Return (X, Y) of the center of cell containing provided text 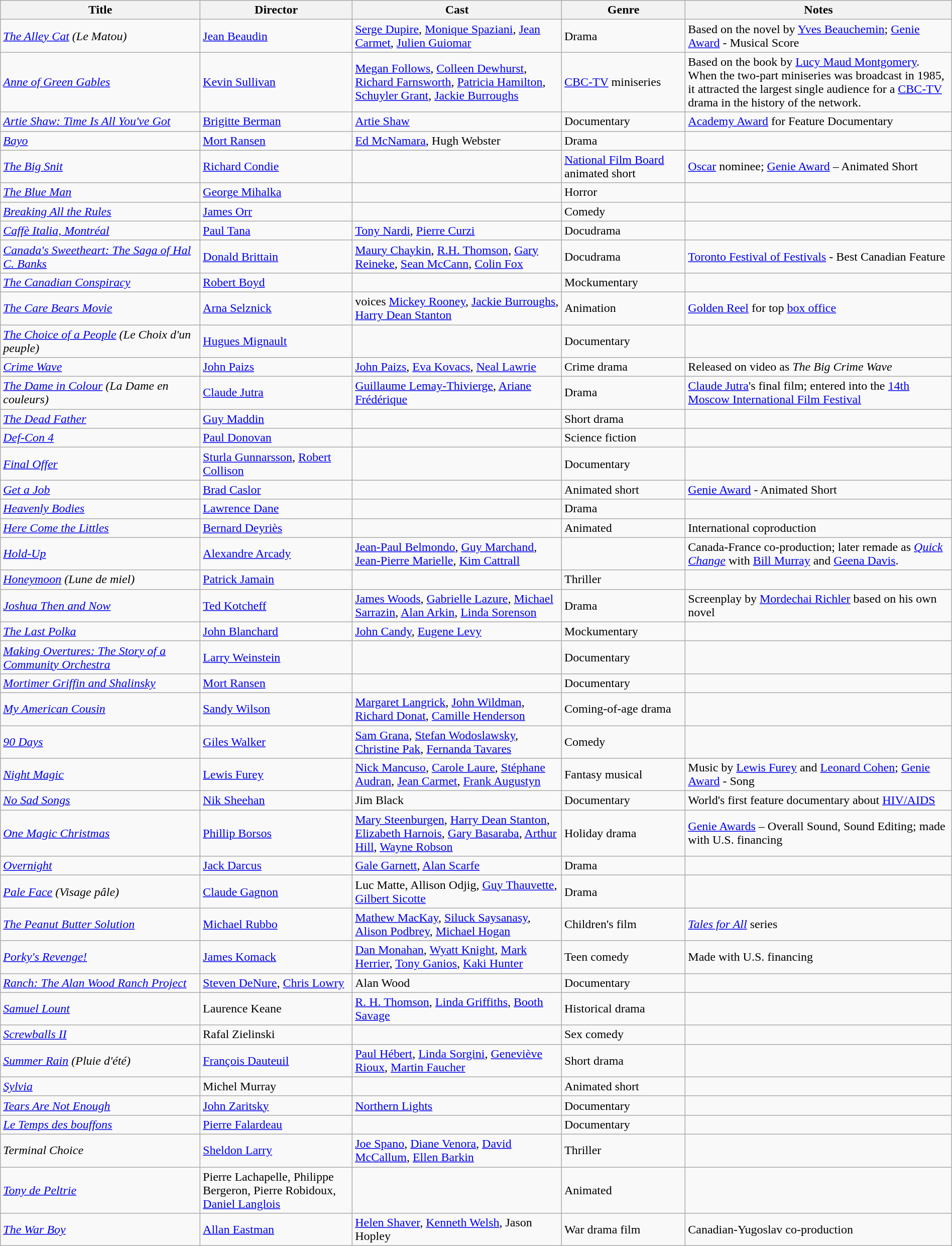
Phillip Borsos (276, 833)
The War Boy (100, 1229)
Mathew MacKay, Siluck Saysanasy, Alison Podbrey, Michael Hogan (457, 924)
Claude Jutra (276, 393)
Breaking All the Rules (100, 211)
Jack Darcus (276, 866)
Notes (818, 10)
Megan Follows, Colleen Dewhurst, Richard Farnsworth, Patricia Hamilton, Schuyler Grant, Jackie Burroughs (457, 82)
Sturla Gunnarsson, Robert Collison (276, 464)
Hold-Up (100, 553)
Summer Rain (Pluie d'été) (100, 1061)
The Blue Man (100, 192)
Northern Lights (457, 1105)
Genie Awards – Overall Sound, Sound Editing; made with U.S. financing (818, 833)
Dan Monahan, Wyatt Knight, Mark Herrier, Tony Ganios, Kaki Hunter (457, 957)
Sam Grana, Stefan Wodoslawsky, Christine Pak, Fernanda Tavares (457, 741)
R. H. Thomson, Linda Griffiths, Booth Savage (457, 1008)
John Zaritsky (276, 1105)
National Film Board animated short (623, 167)
Ed McNamara, Hugh Webster (457, 141)
Helen Shaver, Kenneth Welsh, Jason Hopley (457, 1229)
Animation (623, 308)
Jean-Paul Belmondo, Guy Marchand, Jean-Pierre Marielle, Kim Cattrall (457, 553)
The Care Bears Movie (100, 308)
Guillaume Lemay-Thivierge, Ariane Frédérique (457, 393)
John Paizs (276, 367)
Paul Tana (276, 231)
James Woods, Gabrielle Lazure, Michael Sarrazin, Alan Arkin, Linda Sorenson (457, 606)
CBC-TV miniseries (623, 82)
John Blanchard (276, 631)
Fantasy musical (623, 774)
Teen comedy (623, 957)
Porky's Revenge! (100, 957)
Crime drama (623, 367)
Lewis Furey (276, 774)
Tony de Peltrie (100, 1190)
voices Mickey Rooney, Jackie Burroughs, Harry Dean Stanton (457, 308)
Released on video as The Big Crime Wave (818, 367)
Genie Award - Animated Short (818, 490)
Ted Kotcheff (276, 606)
The Canadian Conspiracy (100, 282)
Ranch: The Alan Wood Ranch Project (100, 983)
Terminal Choice (100, 1150)
Richard Condie (276, 167)
Le Temps des bouffons (100, 1124)
Claude Jutra's final film; entered into the 14th Moscow International Film Festival (818, 393)
Larry Weinstein (276, 657)
Pale Face (Visage pâle) (100, 892)
Rafal Zielinski (276, 1035)
International coproduction (818, 528)
François Dauteuil (276, 1061)
Here Come the Littles (100, 528)
No Sad Songs (100, 801)
Pierre Falardeau (276, 1124)
James Komack (276, 957)
Sandy Wilson (276, 709)
George Mihalka (276, 192)
Director (276, 10)
Alan Wood (457, 983)
Donald Brittain (276, 256)
Mary Steenburgen, Harry Dean Stanton, Elizabeth Harnois, Gary Basaraba, Arthur Hill, Wayne Robson (457, 833)
Artie Shaw: Time Is All You've Got (100, 122)
Brigitte Berman (276, 122)
Heavenly Bodies (100, 509)
Crime Wave (100, 367)
Guy Maddin (276, 419)
Canadian-Yugoslav co-production (818, 1229)
Sheldon Larry (276, 1150)
Jim Black (457, 801)
The Last Polka (100, 631)
The Big Snit (100, 167)
Mortimer Griffin and Shalinsky (100, 683)
Serge Dupire, Monique Spaziani, Jean Carmet, Julien Guiomar (457, 36)
Made with U.S. financing (818, 957)
Luc Matte, Allison Odjig, Guy Thauvette, Gilbert Sicotte (457, 892)
Canada's Sweetheart: The Saga of Hal C. Banks (100, 256)
Golden Reel for top box office (818, 308)
One Magic Christmas (100, 833)
Lawrence Dane (276, 509)
Based on the novel by Yves Beauchemin; Genie Award - Musical Score (818, 36)
Caffè Italia, Montréal (100, 231)
Alexandre Arcady (276, 553)
Historical drama (623, 1008)
Children's film (623, 924)
Toronto Festival of Festivals - Best Canadian Feature (818, 256)
Bernard Deyriès (276, 528)
The Dead Father (100, 419)
Sylvia (100, 1086)
Sex comedy (623, 1035)
Holiday drama (623, 833)
Horror (623, 192)
90 Days (100, 741)
My American Cousin (100, 709)
Title (100, 10)
Genre (623, 10)
The Alley Cat (Le Matou) (100, 36)
Michael Rubbo (276, 924)
Nick Mancuso, Carole Laure, Stéphane Audran, Jean Carmet, Frank Augustyn (457, 774)
Joshua Then and Now (100, 606)
Screwballs II (100, 1035)
Giles Walker (276, 741)
The Choice of a People (Le Choix d'un peuple) (100, 341)
Tears Are Not Enough (100, 1105)
Honeymoon (Lune de miel) (100, 580)
James Orr (276, 211)
Final Offer (100, 464)
Michel Murray (276, 1086)
Overnight (100, 866)
Tony Nardi, Pierre Curzi (457, 231)
The Dame in Colour (La Dame en couleurs) (100, 393)
Def-Con 4 (100, 438)
Arna Selznick (276, 308)
Get a Job (100, 490)
Science fiction (623, 438)
Steven DeNure, Chris Lowry (276, 983)
Paul Donovan (276, 438)
Samuel Lount (100, 1008)
Making Overtures: The Story of a Community Orchestra (100, 657)
Claude Gagnon (276, 892)
Kevin Sullivan (276, 82)
Allan Eastman (276, 1229)
Margaret Langrick, John Wildman, Richard Donat, Camille Henderson (457, 709)
Pierre Lachapelle, Philippe Bergeron, Pierre Robidoux, Daniel Langlois (276, 1190)
Joe Spano, Diane Venora, David McCallum, Ellen Barkin (457, 1150)
Artie Shaw (457, 122)
World's first feature documentary about HIV/AIDS (818, 801)
Coming-of-age drama (623, 709)
Paul Hébert, Linda Sorgini, Geneviève Rioux, Martin Faucher (457, 1061)
Hugues Mignault (276, 341)
Jean Beaudin (276, 36)
Bayo (100, 141)
Robert Boyd (276, 282)
Brad Caslor (276, 490)
Screenplay by Mordechai Richler based on his own novel (818, 606)
Nik Sheehan (276, 801)
Anne of Green Gables (100, 82)
Night Magic (100, 774)
Patrick Jamain (276, 580)
John Paizs, Eva Kovacs, Neal Lawrie (457, 367)
The Peanut Butter Solution (100, 924)
John Candy, Eugene Levy (457, 631)
War drama film (623, 1229)
Music by Lewis Furey and Leonard Cohen; Genie Award - Song (818, 774)
Cast (457, 10)
Academy Award for Feature Documentary (818, 122)
Maury Chaykin, R.H. Thomson, Gary Reineke, Sean McCann, Colin Fox (457, 256)
Tales for All series (818, 924)
Oscar nominee; Genie Award – Animated Short (818, 167)
Laurence Keane (276, 1008)
Canada-France co-production; later remade as Quick Change with Bill Murray and Geena Davis. (818, 553)
Gale Garnett, Alan Scarfe (457, 866)
